Identify which cell holds the provided text, then report its [x, y] central coordinate. 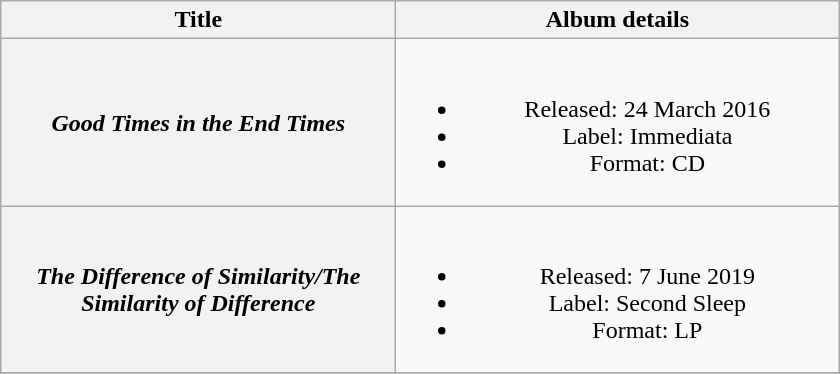
Good Times in the End Times [198, 122]
Album details [618, 20]
Title [198, 20]
Released: 7 June 2019Label: Second Sleep Format: LP [618, 290]
Released: 24 March 2016Label: Immediata Format: CD [618, 122]
The Difference of Similarity/The Similarity of Difference [198, 290]
